Pinpoint the cell where the given text exists, returning its (x, y) midpoint coordinate. 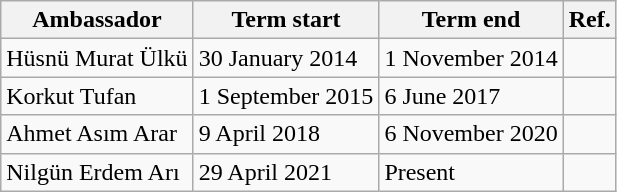
Ahmet Asım Arar (97, 134)
6 June 2017 (471, 96)
1 September 2015 (286, 96)
Ref. (590, 20)
29 April 2021 (286, 172)
Term end (471, 20)
30 January 2014 (286, 58)
9 April 2018 (286, 134)
6 November 2020 (471, 134)
Hüsnü Murat Ülkü (97, 58)
Term start (286, 20)
Korkut Tufan (97, 96)
Present (471, 172)
Ambassador (97, 20)
1 November 2014 (471, 58)
Nilgün Erdem Arı (97, 172)
